Identify which cell holds the provided text, then report its (X, Y) central coordinate. 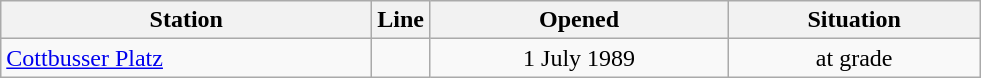
Station (186, 20)
Cottbusser Platz (186, 58)
Line (401, 20)
Opened (580, 20)
at grade (854, 58)
Situation (854, 20)
1 July 1989 (580, 58)
